From the cell containing the given text, extract its center point as (X, Y) coordinate. 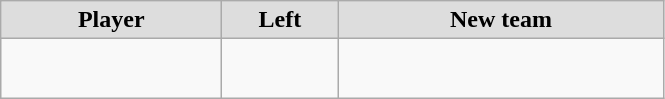
New team (501, 20)
Left (280, 20)
Player (112, 20)
